From the cell containing the given text, extract its center point as [X, Y] coordinate. 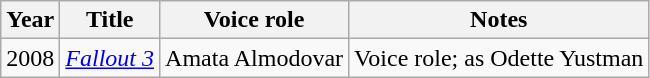
Fallout 3 [110, 58]
Title [110, 20]
Amata Almodovar [254, 58]
Voice role [254, 20]
2008 [30, 58]
Notes [499, 20]
Year [30, 20]
Voice role; as Odette Yustman [499, 58]
